Capture the cell that displays the provided text and extract its (X, Y) central coordinate. 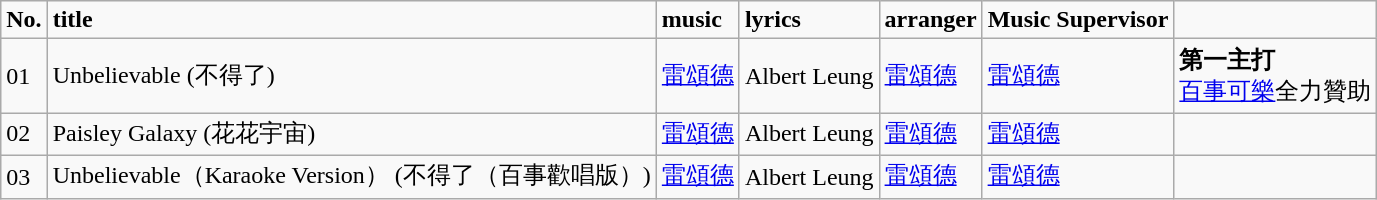
arranger (930, 20)
Paisley Galaxy (花花宇宙) (352, 134)
第一主打百事可樂全力贊助 (1276, 76)
Music Supervisor (1078, 20)
music (698, 20)
title (352, 20)
01 (24, 76)
Unbelievable (不得了) (352, 76)
03 (24, 176)
Unbelievable（Karaoke Version） (不得了（百事歡唱版）) (352, 176)
lyrics (809, 20)
02 (24, 134)
No. (24, 20)
